Search for the cell housing the specified text and yield its [x, y] center coordinate. 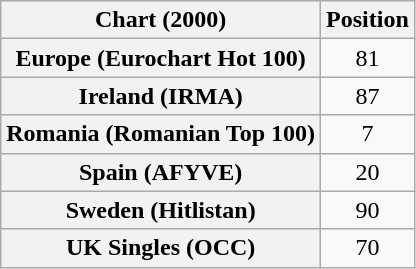
7 [368, 134]
Sweden (Hitlistan) [161, 210]
UK Singles (OCC) [161, 248]
Chart (2000) [161, 20]
Position [368, 20]
Spain (AFYVE) [161, 172]
81 [368, 58]
87 [368, 96]
Europe (Eurochart Hot 100) [161, 58]
20 [368, 172]
Romania (Romanian Top 100) [161, 134]
70 [368, 248]
Ireland (IRMA) [161, 96]
90 [368, 210]
